Detect which cell encompasses the target text, then output its [x, y] center coordinate. 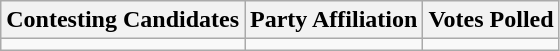
Votes Polled [491, 20]
Party Affiliation [334, 20]
Contesting Candidates [123, 20]
